From the cell containing the given text, extract its center point as [x, y] coordinate. 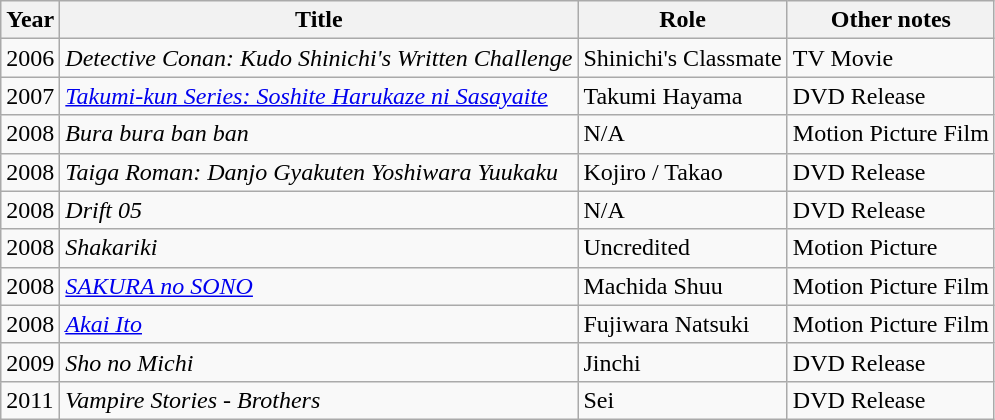
2007 [30, 96]
2011 [30, 400]
2006 [30, 58]
Vampire Stories - Brothers [319, 400]
Shinichi's Classmate [682, 58]
Drift 05 [319, 210]
Title [319, 20]
Kojiro / Takao [682, 172]
Fujiwara Natsuki [682, 324]
Taiga Roman: Danjo Gyakuten Yoshiwara Yuukaku [319, 172]
Year [30, 20]
Akai Ito [319, 324]
Takumi-kun Series: Soshite Harukaze ni Sasayaite [319, 96]
SAKURA no SONO [319, 286]
Bura bura ban ban [319, 134]
Sei [682, 400]
Jinchi [682, 362]
Sho no Michi [319, 362]
Uncredited [682, 248]
2009 [30, 362]
Role [682, 20]
Shakariki [319, 248]
Motion Picture [890, 248]
Other notes [890, 20]
Machida Shuu [682, 286]
Takumi Hayama [682, 96]
Detective Conan: Kudo Shinichi's Written Challenge [319, 58]
TV Movie [890, 58]
